Scan for the cell matching the given text and deliver its (X, Y) coordinate at center. 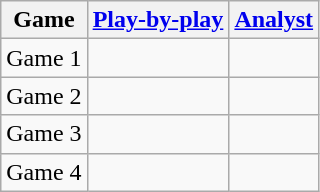
Play-by-play (158, 20)
Game 2 (44, 96)
Game 3 (44, 134)
Game 1 (44, 58)
Analyst (274, 20)
Game (44, 20)
Game 4 (44, 172)
